Locate the cell with the specified text and output its [x, y] center coordinate. 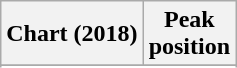
Chart (2018) [72, 34]
Peak position [189, 34]
